Return [x, y] of the center of cell containing provided text 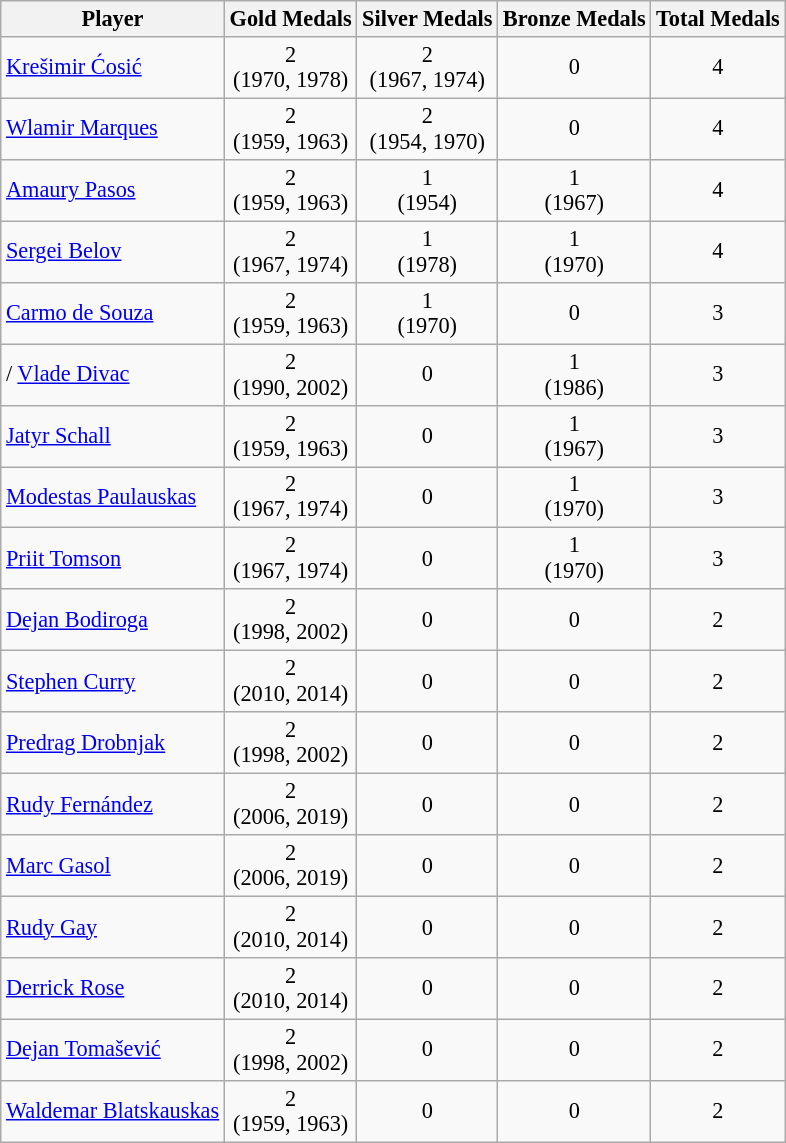
Bronze Medals [574, 19]
/ Vlade Divac [113, 374]
2(1954, 1970) [428, 128]
Sergei Belov [113, 252]
2(1970, 1978) [290, 68]
Amaury Pasos [113, 190]
Player [113, 19]
Total Medals [718, 19]
Jatyr Schall [113, 436]
Waldemar Blatskauskas [113, 1110]
Marc Gasol [113, 866]
Predrag Drobnjak [113, 742]
Carmo de Souza [113, 312]
1(1978) [428, 252]
Krešimir Ćosić [113, 68]
Derrick Rose [113, 988]
1(1986) [574, 374]
1(1954) [428, 190]
Priit Tomson [113, 558]
Modestas Paulauskas [113, 496]
2(1990, 2002) [290, 374]
Wlamir Marques [113, 128]
Gold Medals [290, 19]
Rudy Gay [113, 926]
Dejan Bodiroga [113, 620]
Silver Medals [428, 19]
Dejan Tomašević [113, 1050]
Rudy Fernández [113, 804]
Stephen Curry [113, 682]
